Return (x, y) of the center of cell containing provided text 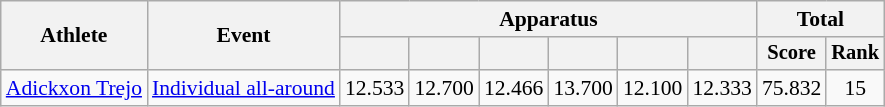
13.700 (582, 88)
12.700 (444, 88)
Individual all-around (244, 88)
12.466 (514, 88)
12.533 (374, 88)
Athlete (74, 36)
Adickxon Trejo (74, 88)
12.100 (652, 88)
Event (244, 36)
Apparatus (548, 19)
Score (792, 54)
75.832 (792, 88)
12.333 (722, 88)
Rank (855, 54)
Total (820, 19)
15 (855, 88)
